Pinpoint the cell where the given text exists, returning its (x, y) midpoint coordinate. 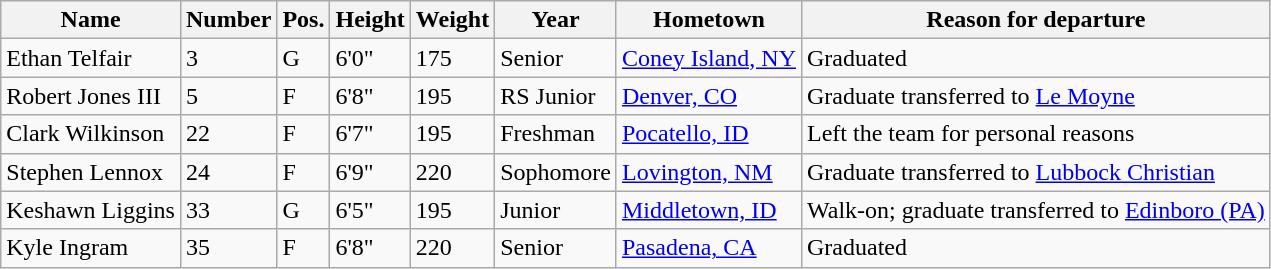
Denver, CO (708, 96)
Freshman (556, 134)
6'7" (370, 134)
Pasadena, CA (708, 248)
Kyle Ingram (91, 248)
Robert Jones III (91, 96)
Reason for departure (1036, 20)
Keshawn Liggins (91, 210)
Lovington, NM (708, 172)
Coney Island, NY (708, 58)
Pos. (304, 20)
175 (452, 58)
Weight (452, 20)
Hometown (708, 20)
Middletown, ID (708, 210)
Stephen Lennox (91, 172)
35 (228, 248)
6'9" (370, 172)
Graduate transferred to Le Moyne (1036, 96)
Name (91, 20)
Pocatello, ID (708, 134)
Left the team for personal reasons (1036, 134)
Walk-on; graduate transferred to Edinboro (PA) (1036, 210)
Junior (556, 210)
Ethan Telfair (91, 58)
6'5" (370, 210)
Year (556, 20)
Graduate transferred to Lubbock Christian (1036, 172)
5 (228, 96)
Clark Wilkinson (91, 134)
Number (228, 20)
Sophomore (556, 172)
33 (228, 210)
22 (228, 134)
6'0" (370, 58)
3 (228, 58)
24 (228, 172)
RS Junior (556, 96)
Height (370, 20)
